Return (X, Y) of the center of cell containing provided text 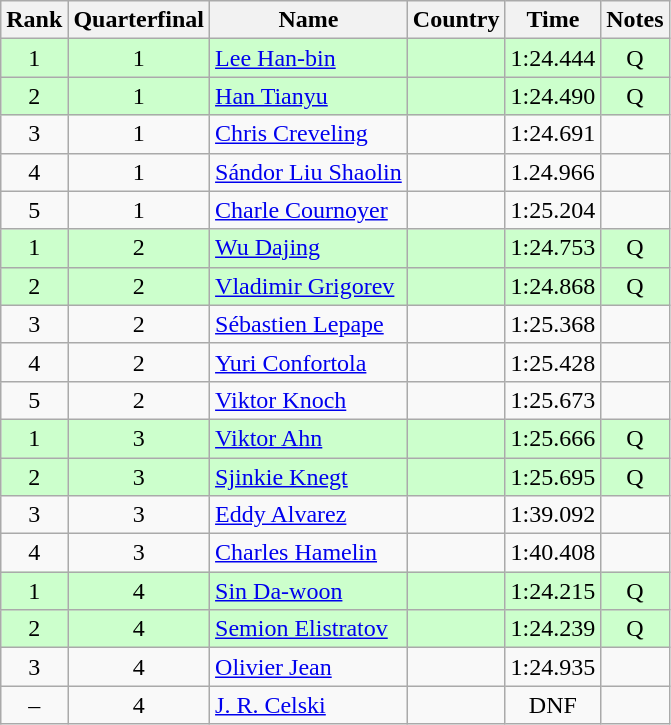
1:25.695 (553, 477)
Charles Hamelin (309, 553)
DNF (553, 705)
Name (309, 20)
1:24.868 (553, 286)
Sjinkie Knegt (309, 477)
Charle Cournoyer (309, 210)
Quarterfinal (139, 20)
1:24.490 (553, 96)
1:24.215 (553, 591)
Country (456, 20)
Sin Da-woon (309, 591)
1:24.753 (553, 248)
Viktor Knoch (309, 400)
Notes (635, 20)
Vladimir Grigorev (309, 286)
1:25.204 (553, 210)
Sébastien Lepape (309, 324)
1:25.428 (553, 362)
Wu Dajing (309, 248)
– (34, 705)
1:24.691 (553, 134)
1:24.239 (553, 629)
Rank (34, 20)
Semion Elistratov (309, 629)
1:25.368 (553, 324)
Chris Creveling (309, 134)
1.24.966 (553, 172)
Han Tianyu (309, 96)
J. R. Celski (309, 705)
Viktor Ahn (309, 438)
Lee Han-bin (309, 58)
1:24.935 (553, 667)
1:25.673 (553, 400)
Eddy Alvarez (309, 515)
Sándor Liu Shaolin (309, 172)
1:39.092 (553, 515)
Time (553, 20)
Olivier Jean (309, 667)
1:24.444 (553, 58)
1:25.666 (553, 438)
Yuri Confortola (309, 362)
1:40.408 (553, 553)
